Detect which cell encompasses the target text, then output its [X, Y] center coordinate. 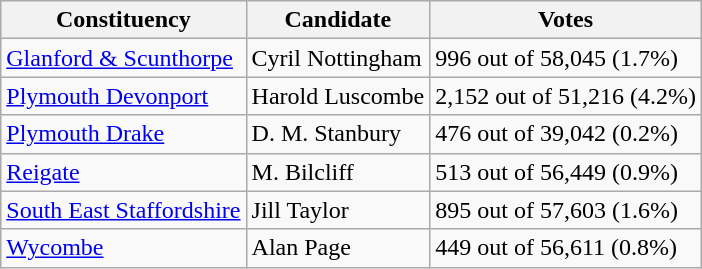
Constituency [124, 20]
Wycombe [124, 248]
Cyril Nottingham [338, 58]
449 out of 56,611 (0.8%) [566, 248]
513 out of 56,449 (0.9%) [566, 172]
996 out of 58,045 (1.7%) [566, 58]
M. Bilcliff [338, 172]
895 out of 57,603 (1.6%) [566, 210]
476 out of 39,042 (0.2%) [566, 134]
Alan Page [338, 248]
Reigate [124, 172]
Glanford & Scunthorpe [124, 58]
Plymouth Drake [124, 134]
D. M. Stanbury [338, 134]
South East Staffordshire [124, 210]
Harold Luscombe [338, 96]
Candidate [338, 20]
2,152 out of 51,216 (4.2%) [566, 96]
Jill Taylor [338, 210]
Plymouth Devonport [124, 96]
Votes [566, 20]
